Output the (X, Y) coordinate of the center of the cell containing the given text.  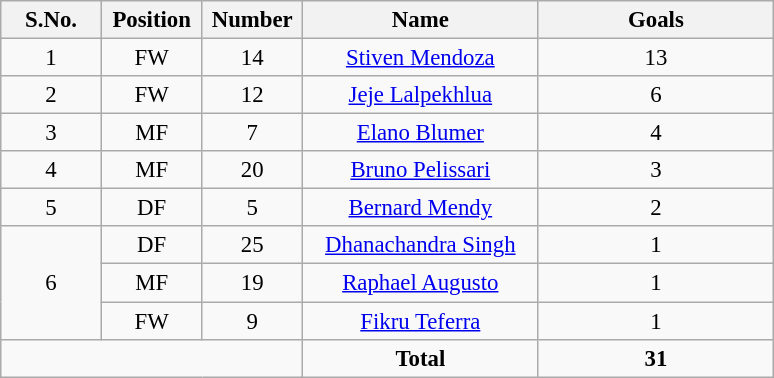
Elano Blumer (421, 133)
7 (252, 133)
Name (421, 20)
19 (252, 283)
12 (252, 95)
Bernard Mendy (421, 208)
Bruno Pelissari (421, 170)
20 (252, 170)
13 (656, 58)
Number (252, 20)
Total (421, 358)
Position (152, 20)
S.No. (52, 20)
31 (656, 358)
Raphael Augusto (421, 283)
14 (252, 58)
Goals (656, 20)
25 (252, 245)
Dhanachandra Singh (421, 245)
Stiven Mendoza (421, 58)
Jeje Lalpekhlua (421, 95)
Fikru Teferra (421, 321)
9 (252, 321)
